Capture the cell that displays the provided text and extract its (x, y) central coordinate. 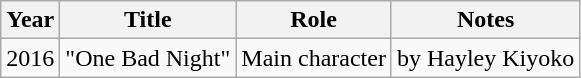
Role (314, 20)
Title (148, 20)
Main character (314, 58)
"One Bad Night" (148, 58)
Notes (485, 20)
2016 (30, 58)
by Hayley Kiyoko (485, 58)
Year (30, 20)
